Output the [x, y] coordinate of the center of the cell containing the given text.  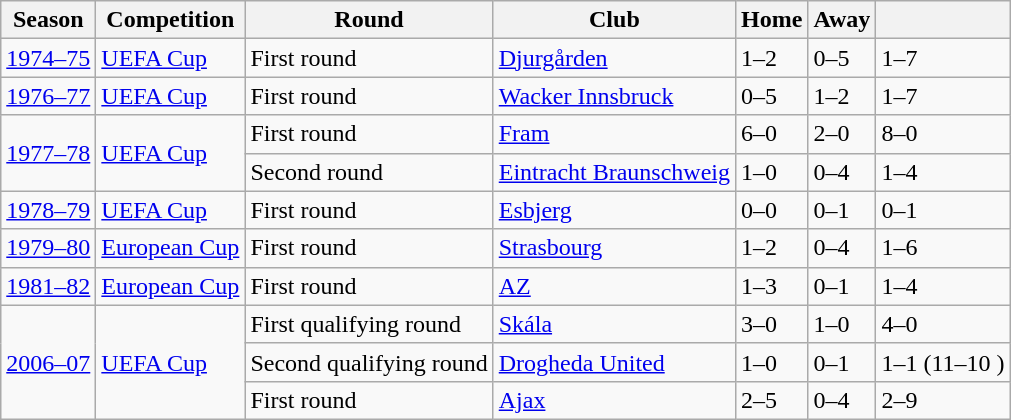
1–3 [772, 286]
Skála [614, 324]
First qualifying round [369, 324]
1981–82 [48, 286]
Esbjerg [614, 210]
Strasbourg [614, 248]
4–0 [943, 324]
Away [842, 20]
1–6 [943, 248]
Eintracht Braunschweig [614, 172]
0–0 [772, 210]
AZ [614, 286]
Djurgården [614, 58]
1978–79 [48, 210]
8–0 [943, 134]
1977–78 [48, 153]
Season [48, 20]
2006–07 [48, 362]
Round [369, 20]
1974–75 [48, 58]
Home [772, 20]
1976–77 [48, 96]
1979–80 [48, 248]
Second round [369, 172]
Competition [170, 20]
Second qualifying round [369, 362]
2–5 [772, 400]
Ajax [614, 400]
Club [614, 20]
Drogheda United [614, 362]
Wacker Innsbruck [614, 96]
1–1 (11–10 ) [943, 362]
6–0 [772, 134]
2–0 [842, 134]
3–0 [772, 324]
Fram [614, 134]
2–9 [943, 400]
